Search for the cell housing the specified text and yield its [X, Y] center coordinate. 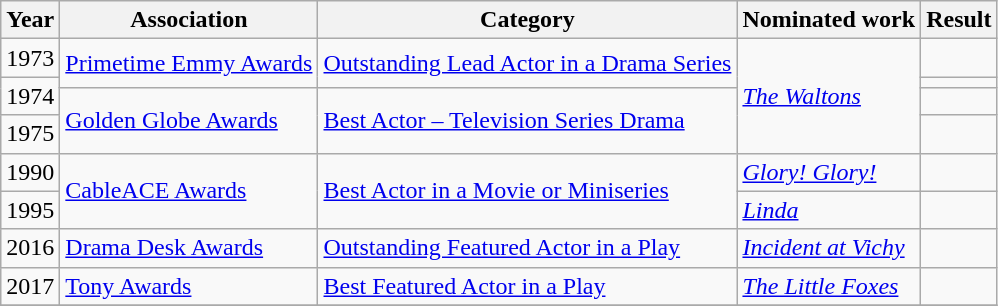
1973 [30, 58]
Category [528, 20]
CableACE Awards [189, 191]
Outstanding Lead Actor in a Drama Series [528, 64]
1975 [30, 134]
Incident at Vichy [829, 248]
The Little Foxes [829, 286]
1974 [30, 96]
Glory! Glory! [829, 172]
2016 [30, 248]
2017 [30, 286]
Primetime Emmy Awards [189, 64]
Best Actor – Television Series Drama [528, 120]
Year [30, 20]
Golden Globe Awards [189, 120]
Result [959, 20]
1995 [30, 210]
Linda [829, 210]
Tony Awards [189, 286]
1990 [30, 172]
Best Actor in a Movie or Miniseries [528, 191]
Outstanding Featured Actor in a Play [528, 248]
Best Featured Actor in a Play [528, 286]
Drama Desk Awards [189, 248]
Association [189, 20]
The Waltons [829, 96]
Nominated work [829, 20]
